Find where the given text appears and provide that cell's center as (x, y) coordinate. 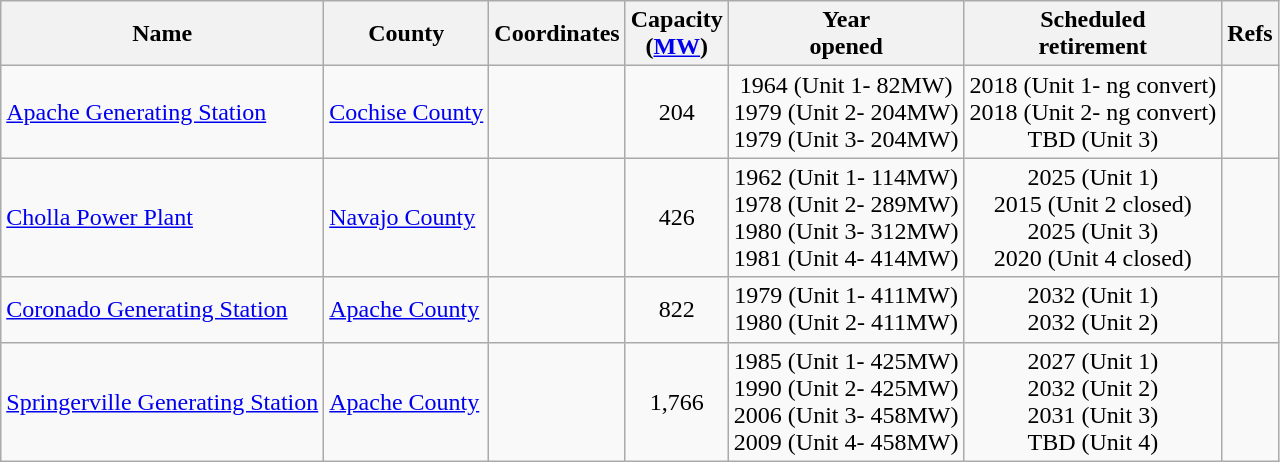
Refs (1250, 34)
1979 (Unit 1- 411MW)1980 (Unit 2- 411MW) (846, 310)
Cochise County (406, 112)
1,766 (676, 402)
2025 (Unit 1)2015 (Unit 2 closed)2025 (Unit 3)2020 (Unit 4 closed) (1093, 218)
Coordinates (557, 34)
822 (676, 310)
2027 (Unit 1)2032 (Unit 2)2031 (Unit 3)TBD (Unit 4) (1093, 402)
Springerville Generating Station (162, 402)
426 (676, 218)
Scheduledretirement (1093, 34)
Name (162, 34)
1985 (Unit 1- 425MW)1990 (Unit 2- 425MW)2006 (Unit 3- 458MW)2009 (Unit 4- 458MW) (846, 402)
Capacity(MW) (676, 34)
204 (676, 112)
2032 (Unit 1)2032 (Unit 2) (1093, 310)
Yearopened (846, 34)
Apache Generating Station (162, 112)
1962 (Unit 1- 114MW)1978 (Unit 2- 289MW)1980 (Unit 3- 312MW)1981 (Unit 4- 414MW) (846, 218)
1964 (Unit 1- 82MW)1979 (Unit 2- 204MW)1979 (Unit 3- 204MW) (846, 112)
Coronado Generating Station (162, 310)
Navajo County (406, 218)
Cholla Power Plant (162, 218)
2018 (Unit 1- ng convert)2018 (Unit 2- ng convert)TBD (Unit 3) (1093, 112)
County (406, 34)
